Capture the cell that displays the provided text and extract its [x, y] central coordinate. 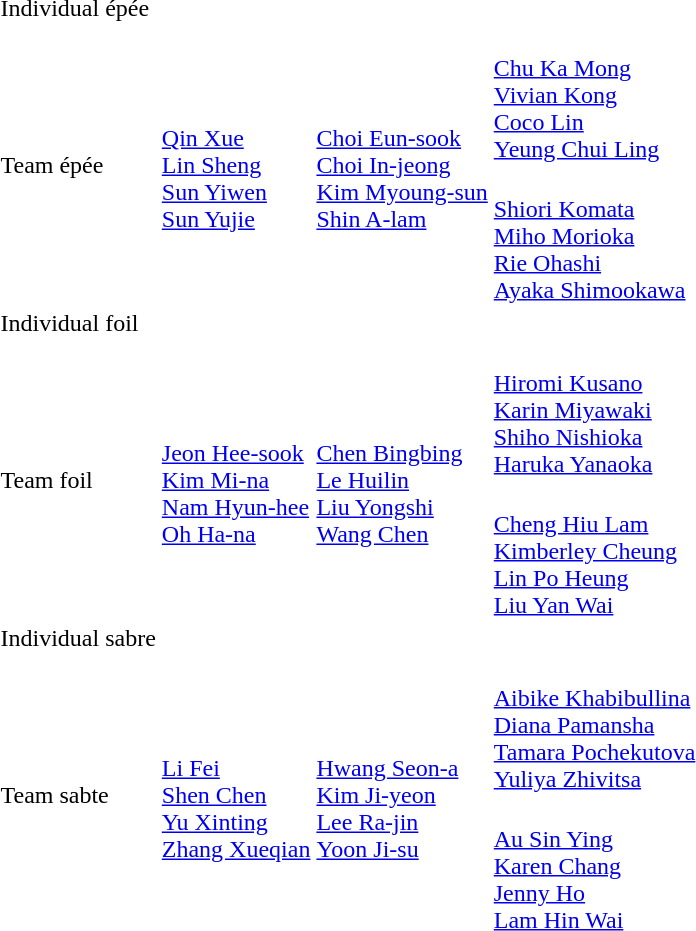
Chen BingbingLe HuilinLiu YongshiWang Chen [402, 480]
Choi Eun-sookChoi In-jeongKim Myoung-sunShin A-lam [402, 166]
Qin XueLin ShengSun YiwenSun Yujie [236, 166]
Jeon Hee-sookKim Mi-naNam Hyun-heeOh Ha-na [236, 480]
